From the cell containing the given text, extract its center point as [x, y] coordinate. 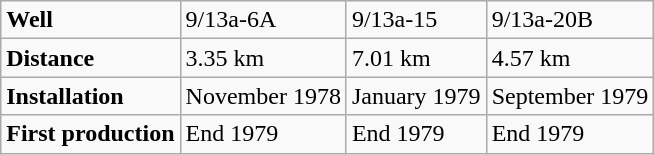
November 1978 [263, 96]
4.57 km [570, 58]
Well [90, 20]
3.35 km [263, 58]
January 1979 [416, 96]
First production [90, 134]
9/13a-20B [570, 20]
September 1979 [570, 96]
9/13a-6A [263, 20]
9/13a-15 [416, 20]
Distance [90, 58]
7.01 km [416, 58]
Installation [90, 96]
